Scan for the cell matching the given text and deliver its [X, Y] coordinate at center. 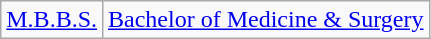
M.B.B.S. [52, 20]
Bachelor of Medicine & Surgery [266, 20]
